Determine the [X, Y] coordinate at the center of the cell enclosing the given text.  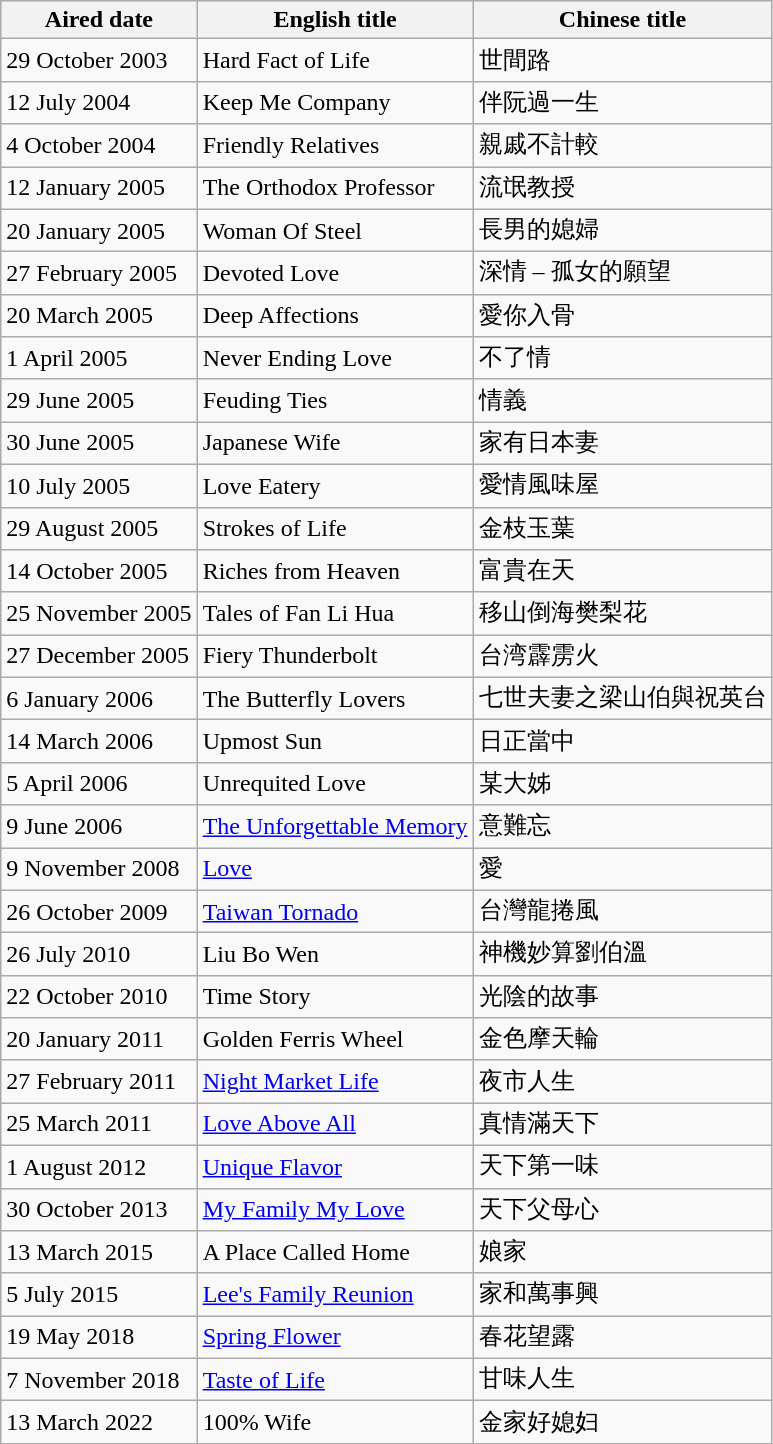
19 May 2018 [99, 1338]
6 January 2006 [99, 698]
9 November 2008 [99, 870]
The Butterfly Lovers [335, 698]
金色摩天輪 [622, 1040]
流氓教授 [622, 188]
Hard Fact of Life [335, 60]
Feuding Ties [335, 400]
27 December 2005 [99, 656]
意難忘 [622, 826]
13 March 2022 [99, 1422]
26 October 2009 [99, 912]
Devoted Love [335, 274]
神機妙算劉伯溫 [622, 954]
Golden Ferris Wheel [335, 1040]
30 June 2005 [99, 444]
Tales of Fan Li Hua [335, 614]
20 January 2005 [99, 230]
12 January 2005 [99, 188]
天下第一味 [622, 1166]
7 November 2018 [99, 1380]
Keep Me Company [335, 102]
愛 [622, 870]
Woman Of Steel [335, 230]
愛你入骨 [622, 316]
甘味人生 [622, 1380]
日正當中 [622, 742]
9 June 2006 [99, 826]
Taste of Life [335, 1380]
情義 [622, 400]
29 October 2003 [99, 60]
Chinese title [622, 20]
20 January 2011 [99, 1040]
愛情風味屋 [622, 486]
Night Market Life [335, 1082]
Upmost Sun [335, 742]
29 August 2005 [99, 528]
伴阮過一生 [622, 102]
Lee's Family Reunion [335, 1294]
27 February 2011 [99, 1082]
不了情 [622, 358]
27 February 2005 [99, 274]
親戚不計較 [622, 146]
My Family My Love [335, 1210]
22 October 2010 [99, 996]
真情滿天下 [622, 1124]
Unique Flavor [335, 1166]
Aired date [99, 20]
Love [335, 870]
12 July 2004 [99, 102]
Love Above All [335, 1124]
Spring Flower [335, 1338]
1 April 2005 [99, 358]
4 October 2004 [99, 146]
娘家 [622, 1252]
金枝玉葉 [622, 528]
20 March 2005 [99, 316]
Love Eatery [335, 486]
Liu Bo Wen [335, 954]
A Place Called Home [335, 1252]
光陰的故事 [622, 996]
Unrequited Love [335, 784]
10 July 2005 [99, 486]
30 October 2013 [99, 1210]
移山倒海樊梨花 [622, 614]
Time Story [335, 996]
5 April 2006 [99, 784]
夜市人生 [622, 1082]
The Unforgettable Memory [335, 826]
富貴在天 [622, 572]
深情 – 孤女的願望 [622, 274]
1 August 2012 [99, 1166]
天下父母心 [622, 1210]
25 March 2011 [99, 1124]
台灣龍捲風 [622, 912]
Friendly Relatives [335, 146]
14 October 2005 [99, 572]
長男的媳婦 [622, 230]
English title [335, 20]
The Orthodox Professor [335, 188]
100% Wife [335, 1422]
14 March 2006 [99, 742]
世間路 [622, 60]
七世夫妻之梁山伯與祝英台 [622, 698]
Fiery Thunderbolt [335, 656]
5 July 2015 [99, 1294]
Never Ending Love [335, 358]
25 November 2005 [99, 614]
Taiwan Tornado [335, 912]
29 June 2005 [99, 400]
家和萬事興 [622, 1294]
26 July 2010 [99, 954]
13 March 2015 [99, 1252]
Strokes of Life [335, 528]
某大姊 [622, 784]
Deep Affections [335, 316]
家有日本妻 [622, 444]
春花望露 [622, 1338]
Japanese Wife [335, 444]
Riches from Heaven [335, 572]
台湾霹雳火 [622, 656]
金家好媳妇 [622, 1422]
